Locate the cell with the specified text and output its [x, y] center coordinate. 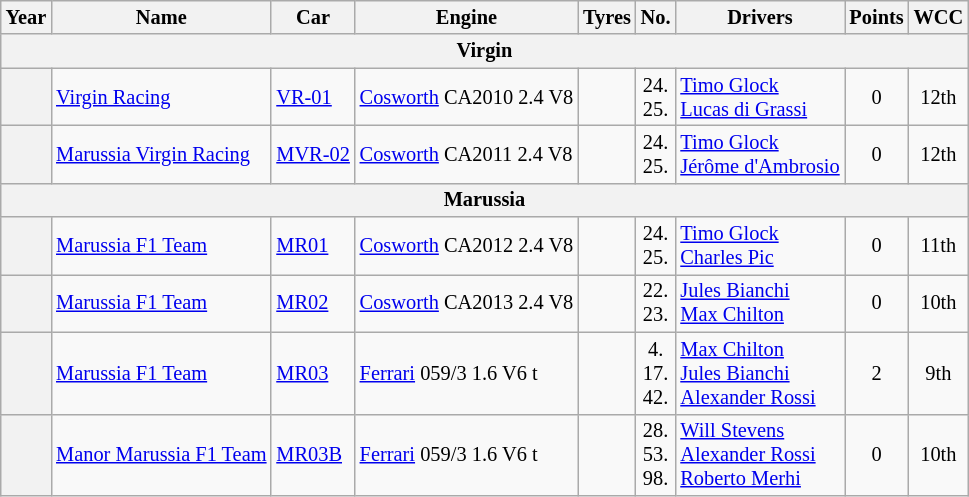
Marussia [484, 200]
Max Chilton Jules Bianchi Alexander Rossi [760, 373]
4.17.42. [656, 373]
Timo Glock Jérôme d'Ambrosio [760, 154]
Cosworth CA2013 2.4 V8 [466, 303]
Cosworth CA2012 2.4 V8 [466, 246]
Car [312, 17]
28.53.98. [656, 455]
MVR-02 [312, 154]
Engine [466, 17]
Points [877, 17]
Tyres [607, 17]
Cosworth CA2010 2.4 V8 [466, 97]
VR-01 [312, 97]
Manor Marussia F1 Team [161, 455]
Marussia Virgin Racing [161, 154]
22.23. [656, 303]
MR03 [312, 373]
MR03B [312, 455]
WCC [939, 17]
Drivers [760, 17]
Will Stevens Alexander Rossi Roberto Merhi [760, 455]
Name [161, 17]
Year [26, 17]
Timo Glock Lucas di Grassi [760, 97]
MR01 [312, 246]
Cosworth CA2011 2.4 V8 [466, 154]
MR02 [312, 303]
Jules Bianchi Max Chilton [760, 303]
Virgin Racing [161, 97]
9th [939, 373]
2 [877, 373]
Virgin [484, 51]
11th [939, 246]
Timo Glock Charles Pic [760, 246]
No. [656, 17]
